Scan for the cell matching the given text and deliver its [X, Y] coordinate at center. 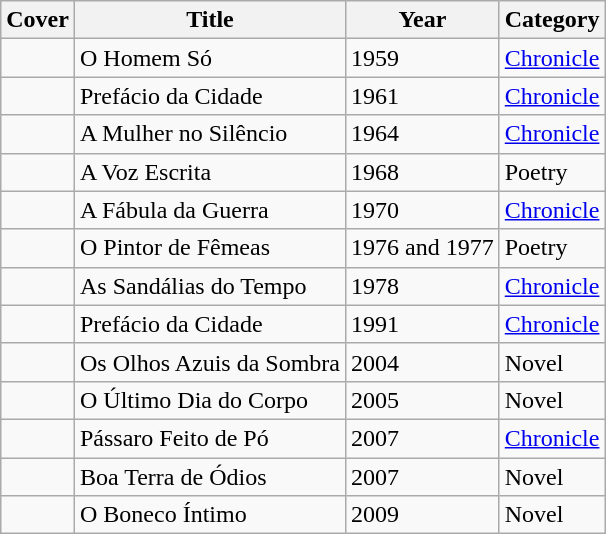
A Fábula da Guerra [210, 210]
2004 [423, 362]
A Voz Escrita [210, 172]
O Boneco Íntimo [210, 515]
1970 [423, 210]
1968 [423, 172]
O Homem Só [210, 58]
2005 [423, 400]
As Sandálias do Tempo [210, 286]
1991 [423, 324]
Year [423, 20]
Pássaro Feito de Pó [210, 438]
Title [210, 20]
2009 [423, 515]
O Pintor de Fêmeas [210, 248]
O Último Dia do Corpo [210, 400]
Cover [38, 20]
Boa Terra de Ódios [210, 477]
Category [552, 20]
1978 [423, 286]
1959 [423, 58]
1964 [423, 134]
Os Olhos Azuis da Sombra [210, 362]
1976 and 1977 [423, 248]
A Mulher no Silêncio [210, 134]
1961 [423, 96]
